Scan for the cell matching the given text and deliver its (x, y) coordinate at center. 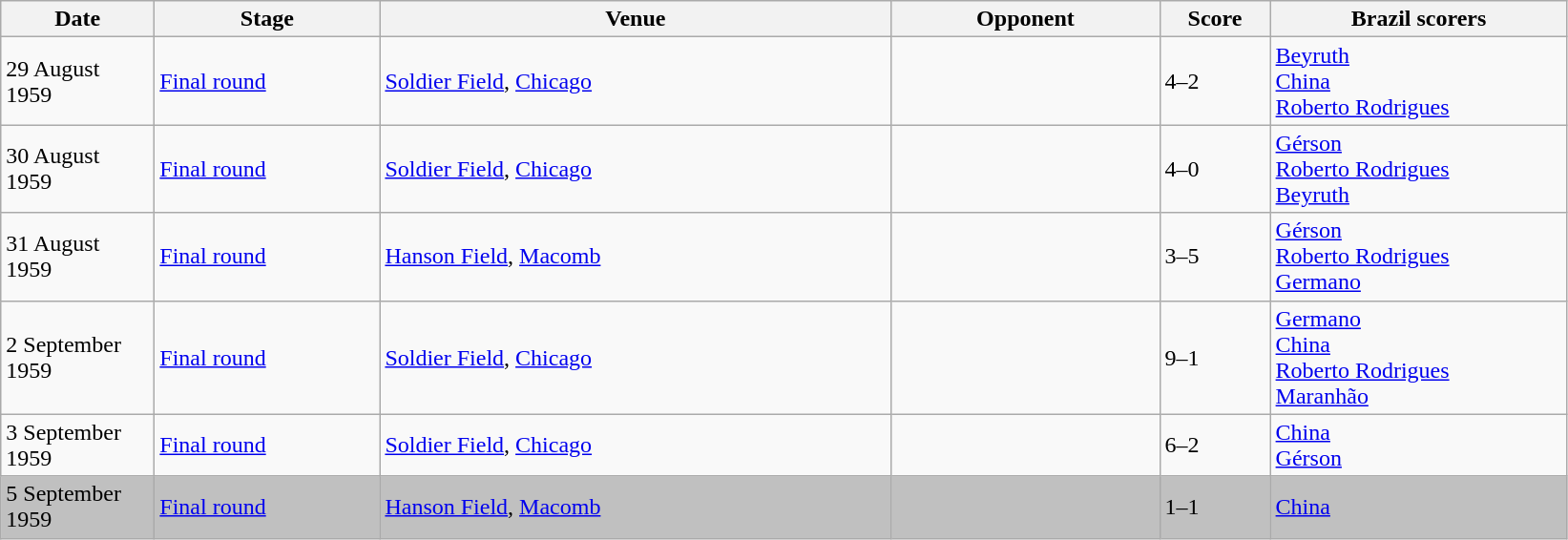
5 September 1959 (78, 508)
Brazil scorers (1418, 19)
Opponent (1025, 19)
4–0 (1215, 169)
Gérson Roberto Rodrigues Beyruth (1418, 169)
Score (1215, 19)
6–2 (1215, 445)
2 September 1959 (78, 357)
Beyruth China Roberto Rodrigues (1418, 81)
3 September 1959 (78, 445)
3–5 (1215, 257)
China (1418, 508)
4–2 (1215, 81)
30 August 1959 (78, 169)
9–1 (1215, 357)
Stage (267, 19)
Venue (636, 19)
Date (78, 19)
31 August 1959 (78, 257)
Germano China Roberto Rodrigues Maranhão (1418, 357)
1–1 (1215, 508)
China Gérson (1418, 445)
Gérson Roberto Rodrigues Germano (1418, 257)
29 August 1959 (78, 81)
